Output the [x, y] coordinate of the center of the cell containing the given text.  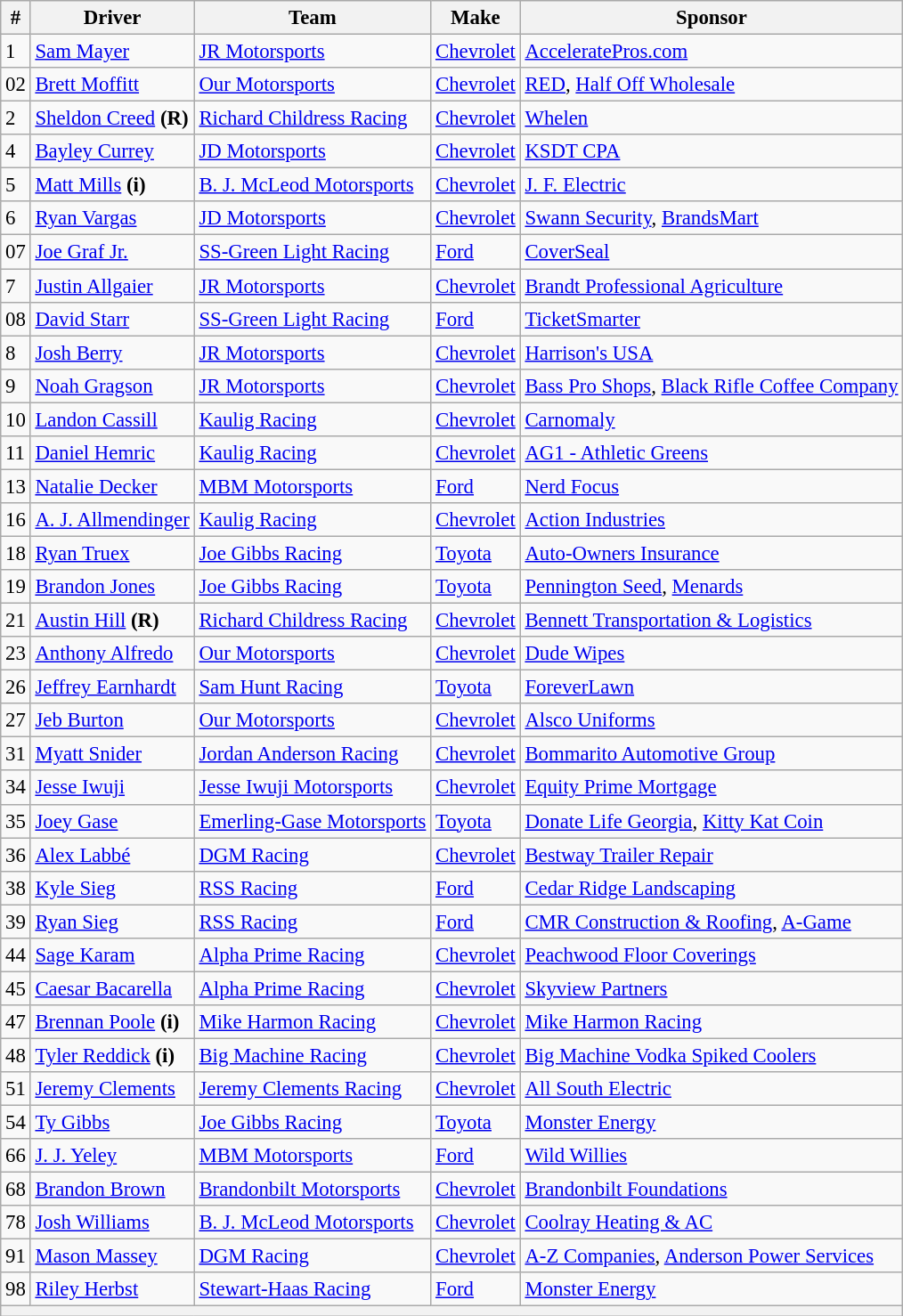
AG1 - Athletic Greens [712, 453]
21 [16, 621]
Team [313, 18]
Peachwood Floor Coverings [712, 955]
Jeb Burton [112, 720]
13 [16, 486]
Dude Wipes [712, 654]
Equity Prime Mortgage [712, 788]
Tyler Reddick (i) [112, 1055]
66 [16, 1156]
54 [16, 1123]
All South Electric [712, 1089]
Riley Herbst [112, 1290]
16 [16, 520]
Austin Hill (R) [112, 621]
Joe Graf Jr. [112, 252]
RED, Half Off Wholesale [712, 85]
Brett Moffitt [112, 85]
07 [16, 252]
Harrison's USA [712, 353]
Stewart-Haas Racing [313, 1290]
Big Machine Vodka Spiked Coolers [712, 1055]
4 [16, 151]
Coolray Heating & AC [712, 1223]
9 [16, 386]
Jeffrey Earnhardt [112, 687]
Landon Cassill [112, 419]
Carnomaly [712, 419]
78 [16, 1223]
Wild Willies [712, 1156]
Jeremy Clements Racing [313, 1089]
Mason Massey [112, 1256]
Kyle Sieg [112, 888]
Sponsor [712, 18]
Sheldon Creed (R) [112, 118]
2 [16, 118]
Ty Gibbs [112, 1123]
51 [16, 1089]
AcceleratePros.com [712, 52]
7 [16, 286]
Donate Life Georgia, Kitty Kat Coin [712, 821]
Swann Security, BrandsMart [712, 218]
Noah Gragson [112, 386]
Jesse Iwuji [112, 788]
KSDT CPA [712, 151]
31 [16, 754]
27 [16, 720]
1 [16, 52]
Brandonbilt Foundations [712, 1190]
36 [16, 855]
Nerd Focus [712, 486]
CoverSeal [712, 252]
08 [16, 319]
68 [16, 1190]
Sam Mayer [112, 52]
Brandt Professional Agriculture [712, 286]
Ryan Truex [112, 553]
Josh Berry [112, 353]
Skyview Partners [712, 988]
5 [16, 185]
10 [16, 419]
Jeremy Clements [112, 1089]
98 [16, 1290]
Auto-Owners Insurance [712, 553]
Anthony Alfredo [112, 654]
Brennan Poole (i) [112, 1022]
34 [16, 788]
Bayley Currey [112, 151]
Make [476, 18]
Jordan Anderson Racing [313, 754]
26 [16, 687]
Action Industries [712, 520]
# [16, 18]
Joey Gase [112, 821]
Driver [112, 18]
Caesar Bacarella [112, 988]
J. F. Electric [712, 185]
Justin Allgaier [112, 286]
Ryan Vargas [112, 218]
47 [16, 1022]
Natalie Decker [112, 486]
35 [16, 821]
Matt Mills (i) [112, 185]
Ryan Sieg [112, 922]
44 [16, 955]
Sam Hunt Racing [313, 687]
Jesse Iwuji Motorsports [313, 788]
Alex Labbé [112, 855]
Big Machine Racing [313, 1055]
Brandonbilt Motorsports [313, 1190]
45 [16, 988]
Emerling-Gase Motorsports [313, 821]
A. J. Allmendinger [112, 520]
Bass Pro Shops, Black Rifle Coffee Company [712, 386]
Myatt Snider [112, 754]
Alsco Uniforms [712, 720]
8 [16, 353]
Bennett Transportation & Logistics [712, 621]
CMR Construction & Roofing, A-Game [712, 922]
Pennington Seed, Menards [712, 587]
11 [16, 453]
18 [16, 553]
Bestway Trailer Repair [712, 855]
23 [16, 654]
Sage Karam [112, 955]
TicketSmarter [712, 319]
ForeverLawn [712, 687]
Whelen [712, 118]
David Starr [112, 319]
38 [16, 888]
A-Z Companies, Anderson Power Services [712, 1256]
6 [16, 218]
48 [16, 1055]
19 [16, 587]
Brandon Jones [112, 587]
J. J. Yeley [112, 1156]
Bommarito Automotive Group [712, 754]
Josh Williams [112, 1223]
39 [16, 922]
91 [16, 1256]
Brandon Brown [112, 1190]
Daniel Hemric [112, 453]
02 [16, 85]
Cedar Ridge Landscaping [712, 888]
